Search for the cell housing the specified text and yield its [x, y] center coordinate. 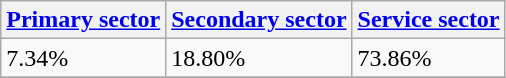
Primary sector [84, 20]
Service sector [428, 20]
18.80% [259, 58]
73.86% [428, 58]
7.34% [84, 58]
Secondary sector [259, 20]
